Detect which cell encompasses the target text, then output its [x, y] center coordinate. 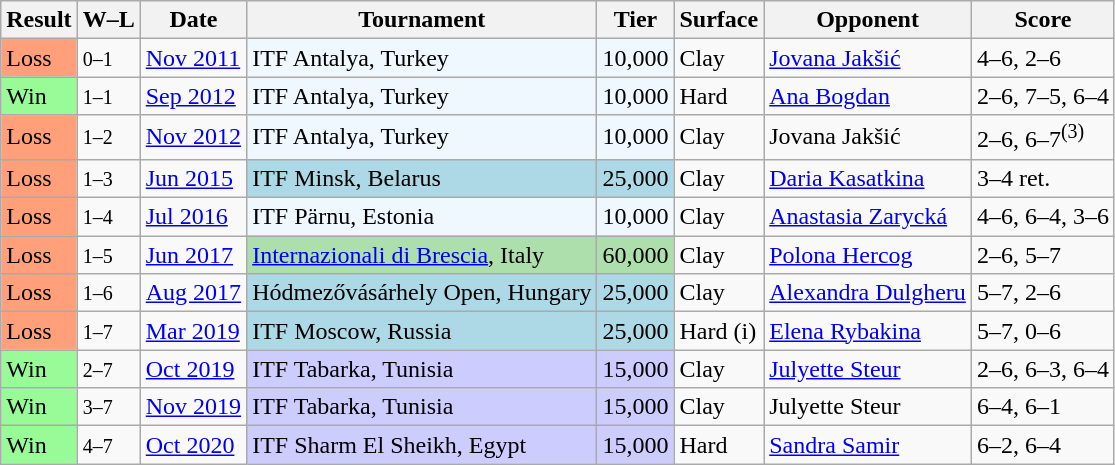
Jun 2017 [193, 255]
Anastasia Zarycká [868, 217]
Oct 2019 [193, 369]
Surface [719, 20]
Hard (i) [719, 331]
Alexandra Dulgheru [868, 293]
Score [1042, 20]
ITF Sharm El Sheikh, Egypt [422, 445]
Tier [636, 20]
Hódmezővásárhely Open, Hungary [422, 293]
1–7 [108, 331]
Nov 2012 [193, 138]
Jul 2016 [193, 217]
6–2, 6–4 [1042, 445]
Result [39, 20]
Tournament [422, 20]
5–7, 2–6 [1042, 293]
Nov 2019 [193, 407]
4–6, 6–4, 3–6 [1042, 217]
4–7 [108, 445]
W–L [108, 20]
2–6, 5–7 [1042, 255]
4–6, 2–6 [1042, 58]
6–4, 6–1 [1042, 407]
3–4 ret. [1042, 178]
ITF Moscow, Russia [422, 331]
ITF Pärnu, Estonia [422, 217]
Polona Hercog [868, 255]
ITF Minsk, Belarus [422, 178]
Internazionali di Brescia, Italy [422, 255]
1–5 [108, 255]
2–6, 6–7(3) [1042, 138]
2–6, 7–5, 6–4 [1042, 96]
Oct 2020 [193, 445]
5–7, 0–6 [1042, 331]
Ana Bogdan [868, 96]
Date [193, 20]
1–3 [108, 178]
0–1 [108, 58]
Sep 2012 [193, 96]
Nov 2011 [193, 58]
1–1 [108, 96]
1–6 [108, 293]
Mar 2019 [193, 331]
60,000 [636, 255]
1–2 [108, 138]
Daria Kasatkina [868, 178]
Jun 2015 [193, 178]
Aug 2017 [193, 293]
2–7 [108, 369]
Sandra Samir [868, 445]
Opponent [868, 20]
1–4 [108, 217]
Elena Rybakina [868, 331]
2–6, 6–3, 6–4 [1042, 369]
3–7 [108, 407]
